Provide the [X, Y] coordinate of the cell's center where the given text is located.  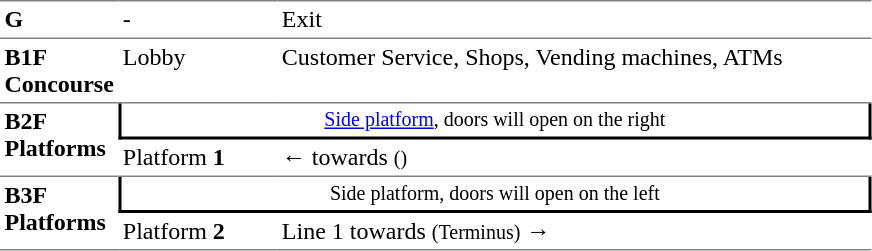
Platform 1 [198, 159]
B2FPlatforms [59, 141]
Platform 2 [198, 232]
Side platform, doors will open on the left [494, 195]
Side platform, doors will open on the right [494, 122]
Customer Service, Shops, Vending machines, ATMs [574, 71]
← towards () [574, 159]
G [59, 19]
Exit [574, 19]
Lobby [198, 71]
- [198, 19]
Line 1 towards (Terminus) → [574, 232]
B3FPlatforms [59, 214]
B1FConcourse [59, 71]
